For the text-containing cell, return its midpoint in (x, y) coordinate format. 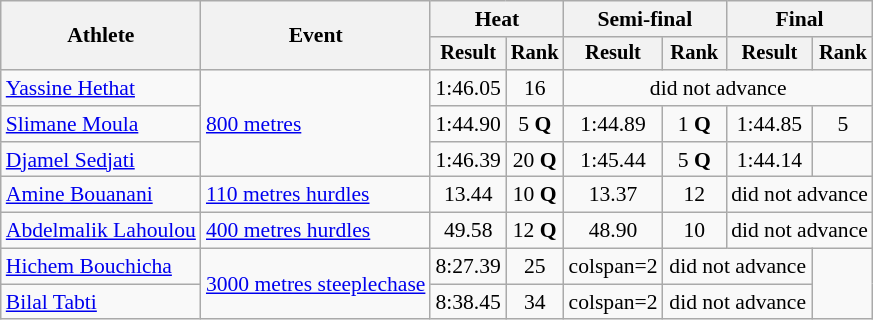
3000 metres steeplechase (316, 284)
1 Q (695, 124)
1:44.14 (770, 160)
16 (535, 88)
Hichem Bouchicha (101, 267)
25 (535, 267)
Event (316, 36)
10 Q (535, 195)
13.44 (468, 195)
Amine Bouanani (101, 195)
10 (695, 231)
Athlete (101, 36)
Semi-final (646, 19)
12 Q (535, 231)
400 metres hurdles (316, 231)
Yassine Hethat (101, 88)
1:46.05 (468, 88)
8:38.45 (468, 302)
800 metres (316, 124)
Heat (496, 19)
Djamel Sedjati (101, 160)
1:46.39 (468, 160)
110 metres hurdles (316, 195)
Bilal Tabti (101, 302)
34 (535, 302)
49.58 (468, 231)
20 Q (535, 160)
1:44.89 (614, 124)
8:27.39 (468, 267)
1:44.90 (468, 124)
12 (695, 195)
Final (800, 19)
1:45.44 (614, 160)
1:44.85 (770, 124)
13.37 (614, 195)
Slimane Moula (101, 124)
48.90 (614, 231)
5 (843, 124)
Abdelmalik Lahoulou (101, 231)
